Find where the given text appears and provide that cell's center as [X, Y] coordinate. 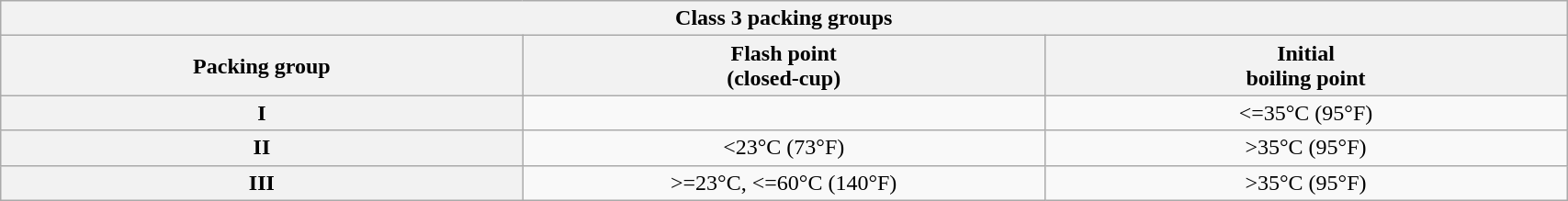
II [262, 148]
>=23°C, <=60°C (140°F) [784, 183]
Packing group [262, 66]
<23°C (73°F) [784, 148]
Initialboiling point [1305, 66]
Class 3 packing groups [784, 18]
Flash point(closed-cup) [784, 66]
I [262, 113]
<=35°C (95°F) [1305, 113]
III [262, 183]
